Provide the (X, Y) coordinate of the cell's center where the given text is located.  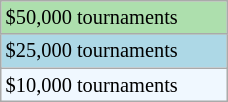
$50,000 tournaments (114, 17)
$25,000 tournaments (114, 51)
$10,000 tournaments (114, 85)
